Scan for the cell matching the given text and deliver its (X, Y) coordinate at center. 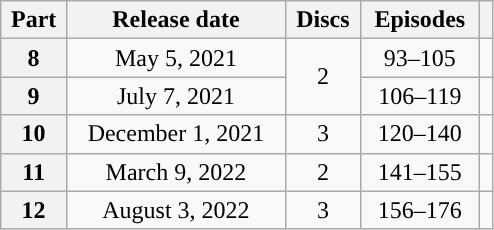
August 3, 2022 (176, 210)
9 (34, 96)
11 (34, 172)
Part (34, 20)
12 (34, 210)
141–155 (420, 172)
May 5, 2021 (176, 58)
8 (34, 58)
December 1, 2021 (176, 134)
July 7, 2021 (176, 96)
120–140 (420, 134)
March 9, 2022 (176, 172)
Release date (176, 20)
Episodes (420, 20)
Discs (322, 20)
10 (34, 134)
106–119 (420, 96)
156–176 (420, 210)
93–105 (420, 58)
